Return (X, Y) of the center of cell containing provided text 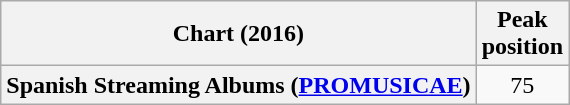
75 (522, 85)
Chart (2016) (238, 34)
Peakposition (522, 34)
Spanish Streaming Albums (PROMUSICAE) (238, 85)
